Search for the cell housing the specified text and yield its [x, y] center coordinate. 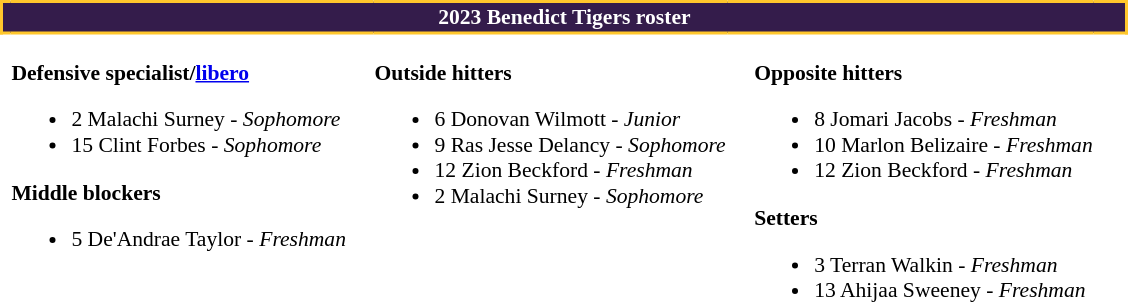
2023 Benedict Tigers roster [565, 18]
